Extract the (X, Y) coordinate from the center of the cell holding the provided text.  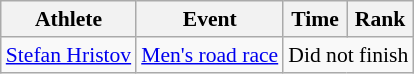
Rank (380, 19)
Stefan Hristov (68, 55)
Men's road race (210, 55)
Did not finish (348, 55)
Athlete (68, 19)
Event (210, 19)
Time (314, 19)
